Extract the [x, y] coordinate from the center of the cell holding the provided text.  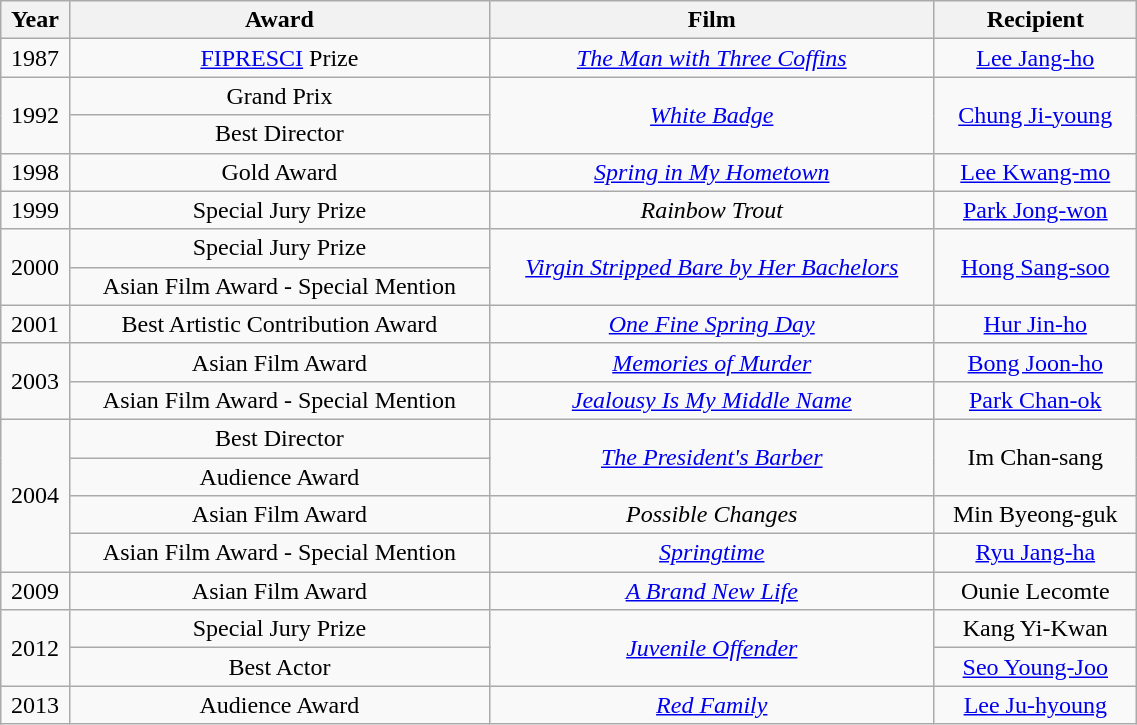
Award [280, 20]
Park Jong-won [1036, 210]
1998 [35, 172]
White Badge [712, 115]
Bong Joon-ho [1036, 362]
Ryu Jang-ha [1036, 553]
Grand Prix [280, 96]
A Brand New Life [712, 591]
Year [35, 20]
2000 [35, 267]
Recipient [1036, 20]
Park Chan-ok [1036, 400]
Hong Sang-soo [1036, 267]
Seo Young-Joo [1036, 667]
Hur Jin-ho [1036, 324]
FIPRESCI Prize [280, 58]
Virgin Stripped Bare by Her Bachelors [712, 267]
Jealousy Is My Middle Name [712, 400]
Spring in My Hometown [712, 172]
Gold Award [280, 172]
Rainbow Trout [712, 210]
Lee Ju-hyoung [1036, 705]
2003 [35, 381]
Chung Ji-young [1036, 115]
Springtime [712, 553]
Memories of Murder [712, 362]
Possible Changes [712, 515]
2009 [35, 591]
Im Chan-sang [1036, 457]
1987 [35, 58]
Best Artistic Contribution Award [280, 324]
The Man with Three Coffins [712, 58]
Lee Jang-ho [1036, 58]
Best Actor [280, 667]
1999 [35, 210]
Juvenile Offender [712, 648]
Lee Kwang-mo [1036, 172]
Red Family [712, 705]
The President's Barber [712, 457]
One Fine Spring Day [712, 324]
2012 [35, 648]
2001 [35, 324]
Kang Yi-Kwan [1036, 629]
Film [712, 20]
1992 [35, 115]
Ounie Lecomte [1036, 591]
2013 [35, 705]
Min Byeong-guk [1036, 515]
2004 [35, 495]
